Return [X, Y] of the center of cell containing provided text 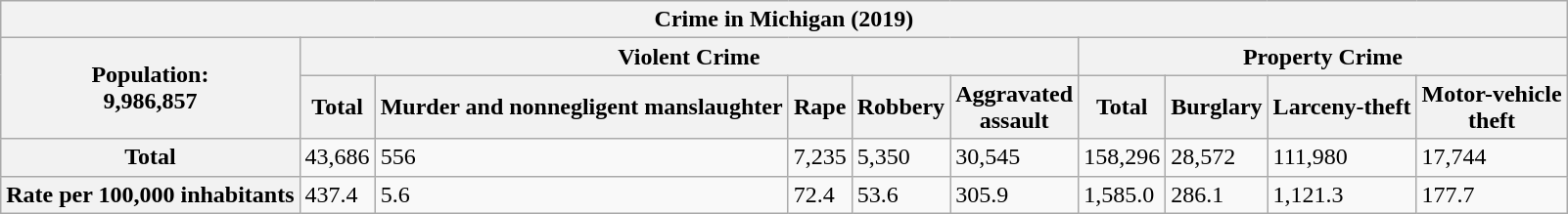
Rape [820, 107]
556 [581, 157]
Larceny-theft [1342, 107]
30,545 [1014, 157]
17,744 [1492, 157]
28,572 [1217, 157]
Property Crime [1323, 57]
5.6 [581, 194]
Violent Crime [689, 57]
Crime in Michigan (2019) [784, 20]
Population:9,986,857 [151, 88]
7,235 [820, 157]
5,350 [900, 157]
158,296 [1122, 157]
43,686 [337, 157]
286.1 [1217, 194]
437.4 [337, 194]
Rate per 100,000 inhabitants [151, 194]
53.6 [900, 194]
72.4 [820, 194]
1,585.0 [1122, 194]
Aggravatedassault [1014, 107]
305.9 [1014, 194]
Motor-vehicletheft [1492, 107]
Robbery [900, 107]
1,121.3 [1342, 194]
177.7 [1492, 194]
Burglary [1217, 107]
111,980 [1342, 157]
Murder and nonnegligent manslaughter [581, 107]
